Find where the given text appears and provide that cell's center as [X, Y] coordinate. 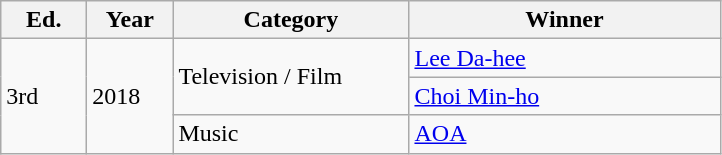
Music [291, 134]
3rd [44, 96]
Ed. [44, 20]
Television / Film [291, 77]
2018 [130, 96]
Winner [564, 20]
AOA [564, 134]
Choi Min-ho [564, 96]
Year [130, 20]
Category [291, 20]
Lee Da-hee [564, 58]
